Return the (X, Y) coordinate for the center point of the cell that contains the specified text.  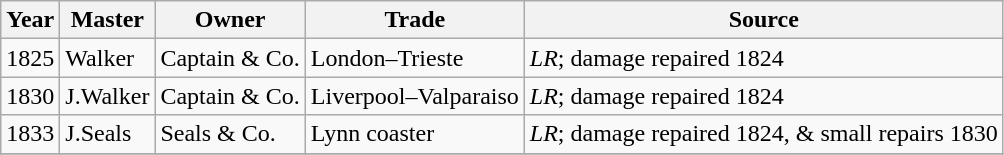
Seals & Co. (230, 134)
Walker (108, 58)
Lynn coaster (414, 134)
LR; damage repaired 1824, & small repairs 1830 (764, 134)
Liverpool–Valparaiso (414, 96)
Year (30, 20)
J.Walker (108, 96)
1830 (30, 96)
1833 (30, 134)
Owner (230, 20)
Source (764, 20)
London–Trieste (414, 58)
Master (108, 20)
J.Seals (108, 134)
Trade (414, 20)
1825 (30, 58)
